Locate the cell with the specified text and output its (X, Y) center coordinate. 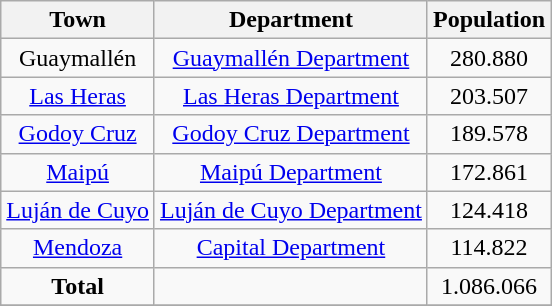
Las Heras Department (290, 96)
Maipú Department (290, 172)
Department (290, 20)
280.880 (488, 58)
Capital Department (290, 248)
Godoy Cruz (78, 134)
Luján de Cuyo (78, 210)
Las Heras (78, 96)
1.086.066 (488, 286)
Population (488, 20)
172.861 (488, 172)
Guaymallén (78, 58)
Luján de Cuyo Department (290, 210)
Maipú (78, 172)
Town (78, 20)
Godoy Cruz Department (290, 134)
114.822 (488, 248)
Mendoza (78, 248)
Total (78, 286)
124.418 (488, 210)
189.578 (488, 134)
Guaymallén Department (290, 58)
203.507 (488, 96)
